For the text-containing cell, return its midpoint in [x, y] coordinate format. 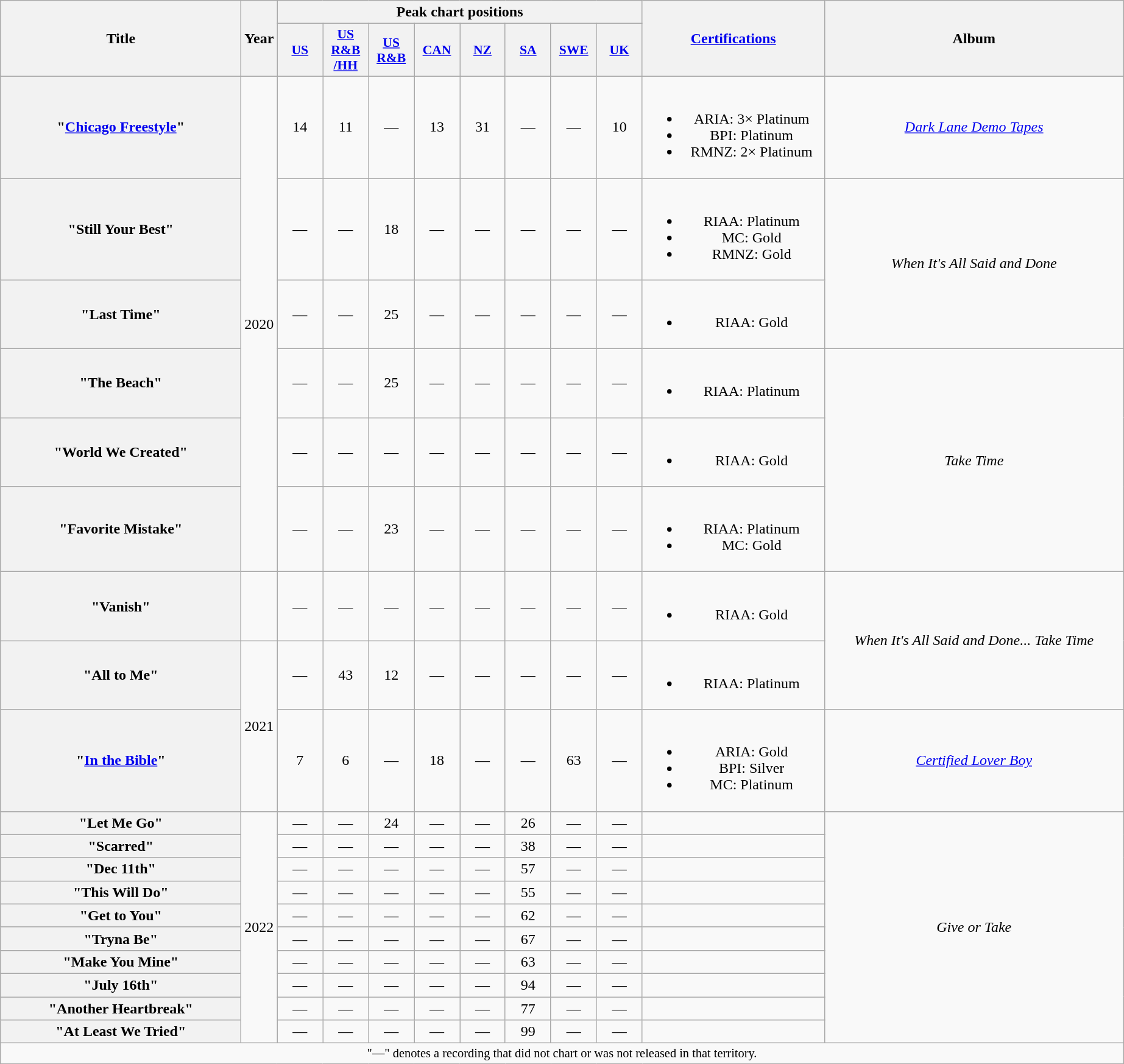
ARIA: 3× PlatinumBPI: PlatinumRMNZ: 2× Platinum [733, 127]
23 [391, 529]
57 [528, 869]
Give or Take [974, 927]
US [300, 50]
"All to Me" [121, 675]
Certifications [733, 39]
UK [619, 50]
31 [482, 127]
"Favorite Mistake" [121, 529]
Album [974, 39]
13 [437, 127]
6 [346, 760]
"Another Heartbreak" [121, 1008]
SWE [574, 50]
ARIA: GoldBPI: SilverMC: Platinum [733, 760]
USR&B/HH [346, 50]
"World We Created" [121, 452]
"At Least We Tried" [121, 1032]
14 [300, 127]
"In the Bible" [121, 760]
SA [528, 50]
Title [121, 39]
99 [528, 1032]
77 [528, 1008]
2020 [260, 324]
62 [528, 915]
"Scarred" [121, 846]
"The Beach" [121, 384]
"Still Your Best" [121, 229]
"July 16th" [121, 985]
"Make You Mine" [121, 962]
RIAA: PlatinumMC: Gold [733, 529]
26 [528, 823]
"Vanish" [121, 607]
24 [391, 823]
94 [528, 985]
"Tryna Be" [121, 939]
Take Time [974, 460]
"Dec 11th" [121, 869]
When It's All Said and Done [974, 263]
Peak chart positions [459, 12]
12 [391, 675]
NZ [482, 50]
38 [528, 846]
CAN [437, 50]
"Let Me Go" [121, 823]
"—" denotes a recording that did not chart or was not released in that territory. [562, 1054]
43 [346, 675]
"Chicago Freestyle" [121, 127]
10 [619, 127]
"Get to You" [121, 915]
RIAA: PlatinumMC: GoldRMNZ: Gold [733, 229]
11 [346, 127]
67 [528, 939]
USR&B [391, 50]
2021 [260, 726]
When It's All Said and Done... Take Time [974, 641]
"This Will Do" [121, 892]
Dark Lane Demo Tapes [974, 127]
7 [300, 760]
Certified Lover Boy [974, 760]
2022 [260, 927]
Year [260, 39]
55 [528, 892]
"Last Time" [121, 314]
